Identify which cell holds the provided text, then report its [x, y] central coordinate. 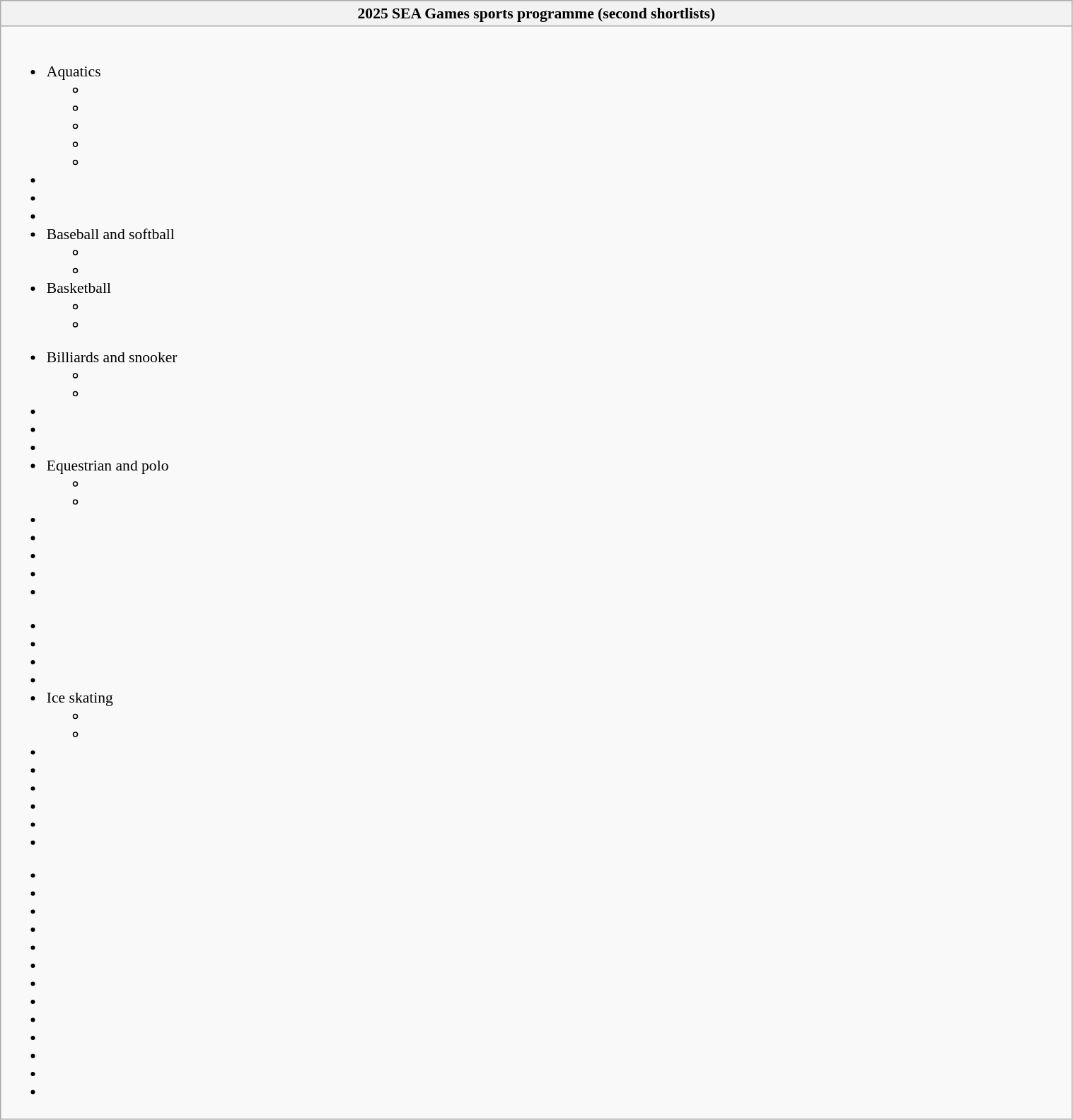
AquaticsBaseball and softballBasketballBilliards and snookerEquestrian and poloIce skating [536, 573]
2025 SEA Games sports programme (second shortlists) [536, 13]
